Locate the cell with the specified text and output its (X, Y) center coordinate. 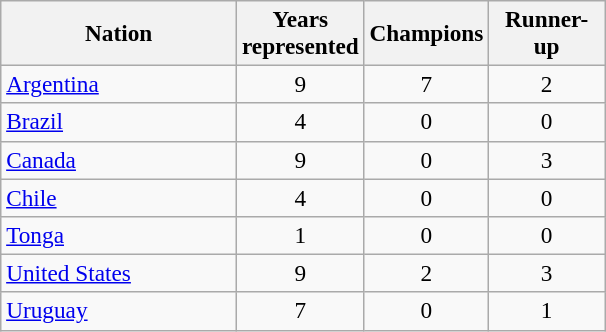
Years represented (301, 32)
Nation (119, 32)
Brazil (119, 122)
Runner-up (547, 32)
Canada (119, 160)
Argentina (119, 84)
United States (119, 273)
Tonga (119, 235)
Uruguay (119, 311)
Champions (426, 32)
Chile (119, 197)
